Search for the cell housing the specified text and yield its (X, Y) center coordinate. 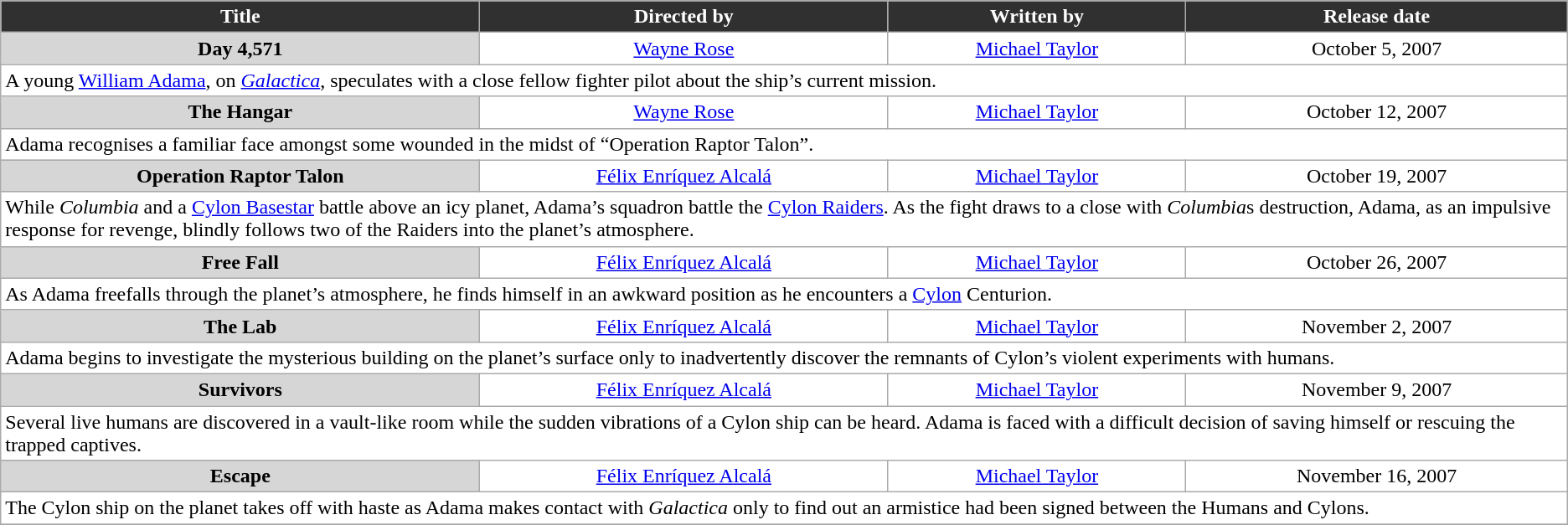
October 12, 2007 (1377, 112)
Free Fall (240, 262)
Release date (1377, 17)
October 5, 2007 (1377, 49)
November 16, 2007 (1377, 476)
October 19, 2007 (1377, 176)
The Hangar (240, 112)
November 2, 2007 (1377, 326)
Day 4,571 (240, 49)
A young William Adama, on Galactica, speculates with a close fellow fighter pilot about the ship’s current mission. (784, 80)
As Adama freefalls through the planet’s atmosphere, he finds himself in an awkward position as he encounters a Cylon Centurion. (784, 294)
October 26, 2007 (1377, 262)
The Lab (240, 326)
November 9, 2007 (1377, 389)
Directed by (683, 17)
Escape (240, 476)
Title (240, 17)
Adama recognises a familiar face amongst some wounded in the midst of “Operation Raptor Talon”. (784, 144)
Survivors (240, 389)
Operation Raptor Talon (240, 176)
Written by (1037, 17)
